Capture the cell that displays the provided text and extract its [x, y] central coordinate. 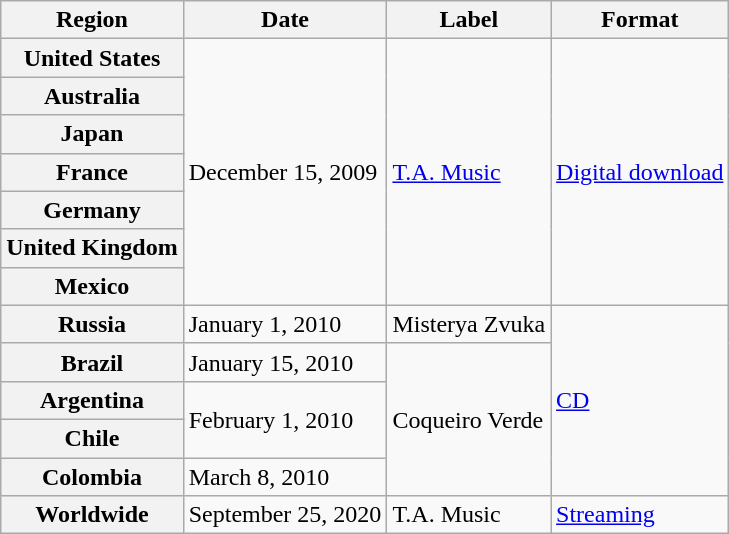
March 8, 2010 [285, 477]
Region [92, 20]
Streaming [640, 515]
Brazil [92, 362]
Argentina [92, 400]
Germany [92, 210]
Coqueiro Verde [469, 419]
Date [285, 20]
December 15, 2009 [285, 172]
Label [469, 20]
Mexico [92, 286]
Japan [92, 134]
Misterya Zvuka [469, 324]
February 1, 2010 [285, 419]
January 15, 2010 [285, 362]
September 25, 2020 [285, 515]
Chile [92, 438]
France [92, 172]
Worldwide [92, 515]
CD [640, 400]
United States [92, 58]
United Kingdom [92, 248]
January 1, 2010 [285, 324]
Colombia [92, 477]
Digital download [640, 172]
Russia [92, 324]
Australia [92, 96]
Format [640, 20]
